For the text-containing cell, return its midpoint in (X, Y) coordinate format. 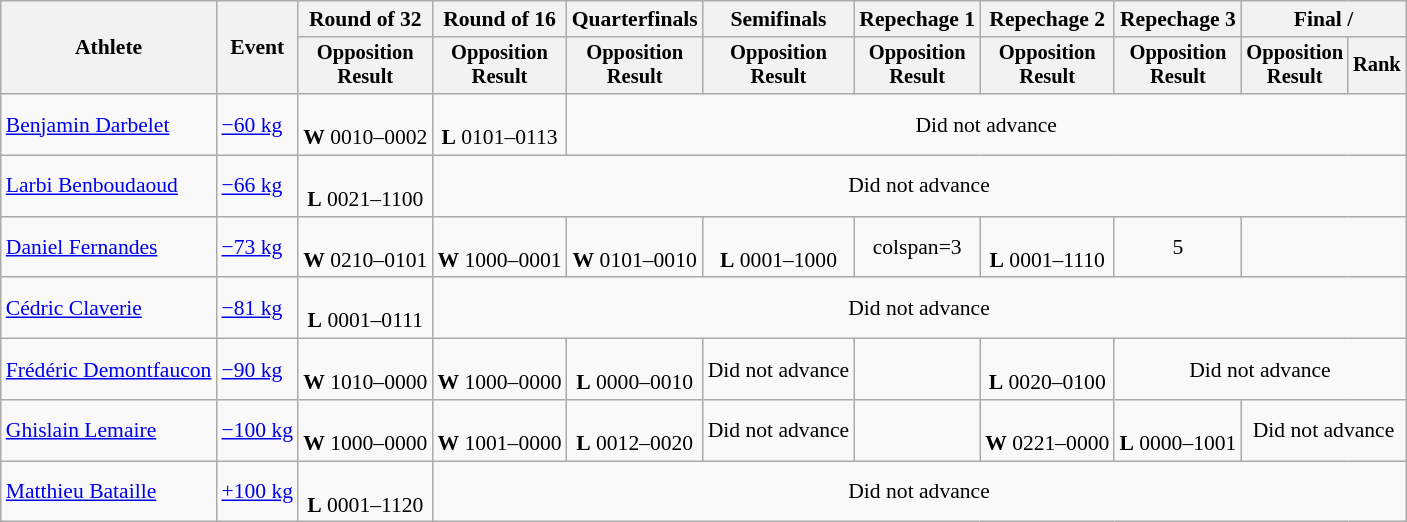
L 0001–1120 (365, 492)
W 0010–0002 (365, 124)
L 0000–0010 (635, 370)
colspan=3 (917, 248)
L 0101–0113 (499, 124)
Event (257, 48)
W 1001–0000 (499, 430)
Semifinals (779, 19)
Quarterfinals (635, 19)
L 0001–0111 (365, 308)
W 0210–0101 (365, 248)
Repechage 3 (1178, 19)
Athlete (109, 48)
Frédéric Demontfaucon (109, 370)
L 0001–1000 (779, 248)
W 0221–0000 (1047, 430)
Rank (1377, 66)
−73 kg (257, 248)
Ghislain Lemaire (109, 430)
Round of 32 (365, 19)
−60 kg (257, 124)
−66 kg (257, 186)
Daniel Fernandes (109, 248)
W 1010–0000 (365, 370)
W 1000–0001 (499, 248)
L 0012–0020 (635, 430)
Repechage 1 (917, 19)
−90 kg (257, 370)
+100 kg (257, 492)
L 0020–0100 (1047, 370)
Repechage 2 (1047, 19)
L 0001–1110 (1047, 248)
W 0101–0010 (635, 248)
Final / (1323, 19)
5 (1178, 248)
Larbi Benboudaoud (109, 186)
Benjamin Darbelet (109, 124)
Cédric Claverie (109, 308)
L 0021–1100 (365, 186)
−100 kg (257, 430)
L 0000–1001 (1178, 430)
−81 kg (257, 308)
Round of 16 (499, 19)
Matthieu Bataille (109, 492)
